Determine the (X, Y) coordinate at the center of the cell enclosing the given text.  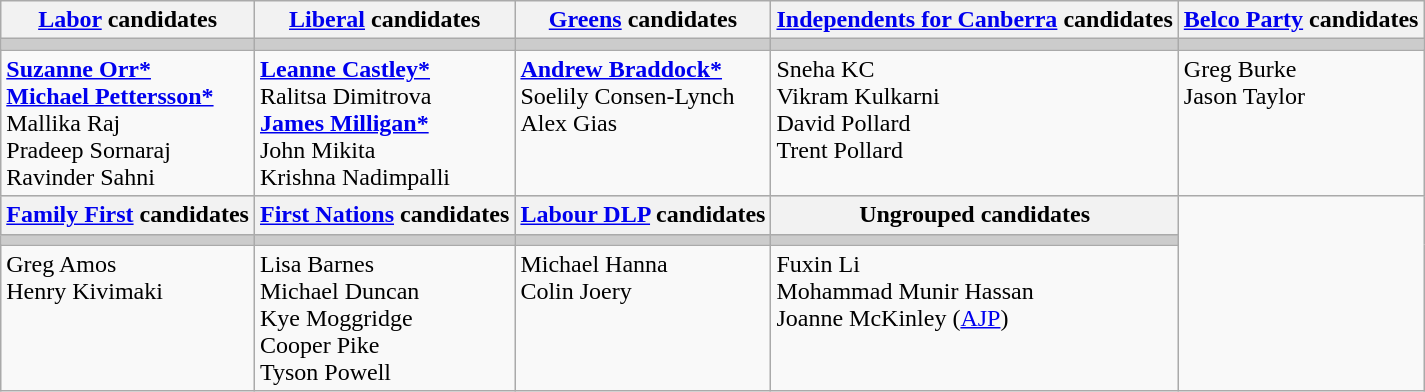
Michael HannaColin Joery (643, 318)
Liberal candidates (384, 20)
First Nations candidates (384, 215)
Andrew Braddock*Soelily Consen-LynchAlex Gias (643, 123)
Labor candidates (128, 20)
Lisa BarnesMichael DuncanKye MoggridgeCooper PikeTyson Powell (384, 318)
Sneha KCVikram KulkarniDavid PollardTrent Pollard (974, 123)
Fuxin LiMohammad Munir HassanJoanne McKinley (AJP) (974, 318)
Suzanne Orr*Michael Pettersson*Mallika RajPradeep SornarajRavinder Sahni (128, 123)
Family First candidates (128, 215)
Independents for Canberra candidates (974, 20)
Leanne Castley*Ralitsa DimitrovaJames Milligan*John MikitaKrishna Nadimpalli (384, 123)
Ungrouped candidates (974, 215)
Greg AmosHenry Kivimaki (128, 318)
Greens candidates (643, 20)
Belco Party candidates (1301, 20)
Greg BurkeJason Taylor (1301, 123)
Labour DLP candidates (643, 215)
